Capture the cell that displays the provided text and extract its [X, Y] central coordinate. 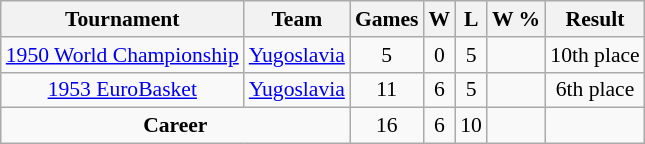
11 [387, 90]
Career [176, 126]
10th place [594, 55]
0 [440, 55]
W [440, 19]
6th place [594, 90]
1950 World Championship [122, 55]
16 [387, 126]
Games [387, 19]
Team [297, 19]
1953 EuroBasket [122, 90]
Result [594, 19]
W % [516, 19]
Tournament [122, 19]
10 [471, 126]
L [471, 19]
